Extract the [X, Y] coordinate from the center of the cell holding the provided text.  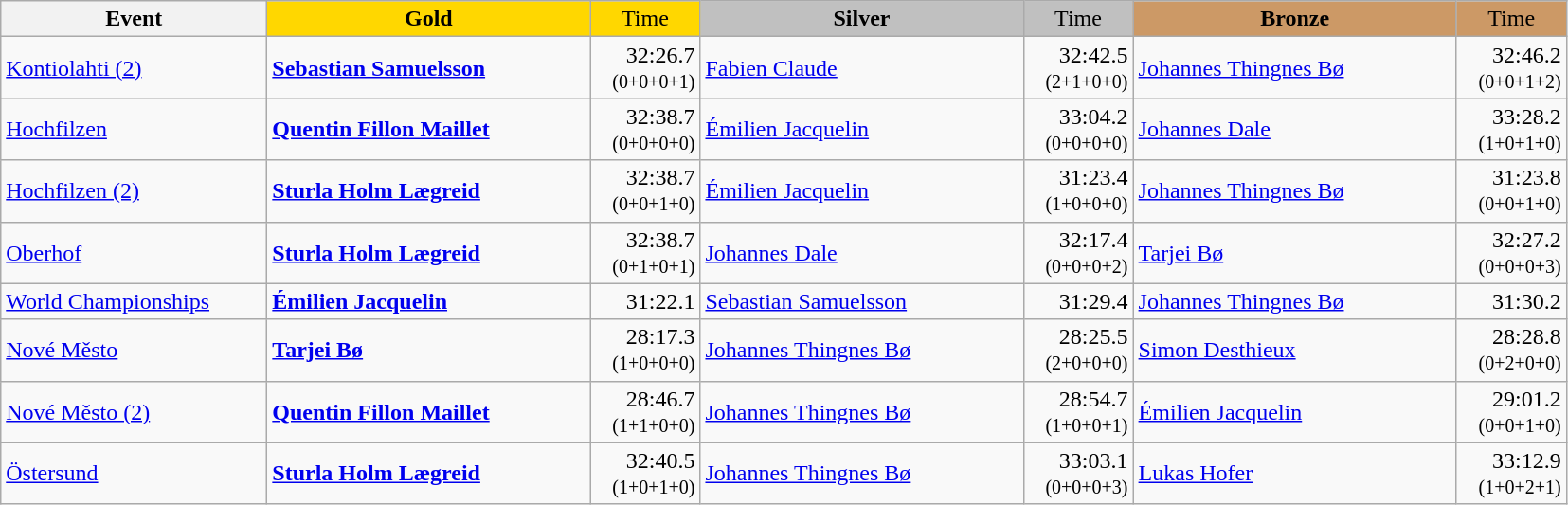
32:40.5(1+0+1+0) [645, 474]
31:30.2 [1511, 301]
Oberhof [135, 252]
33:04.2(0+0+0+0) [1078, 129]
32:26.7(0+0+0+1) [645, 68]
32:17.4(0+0+0+2) [1078, 252]
Event [135, 19]
28:46.7(1+1+0+0) [645, 411]
33:12.9(1+0+2+1) [1511, 474]
33:28.2(1+0+1+0) [1511, 129]
31:23.8(0+0+1+0) [1511, 191]
World Championships [135, 301]
29:01.2(0+0+1+0) [1511, 411]
31:29.4 [1078, 301]
32:38.7(0+1+0+1) [645, 252]
Nové Město (2) [135, 411]
Kontiolahti (2) [135, 68]
Simon Desthieux [1294, 351]
28:25.5(2+0+0+0) [1078, 351]
28:17.3(1+0+0+0) [645, 351]
32:46.2(0+0+1+2) [1511, 68]
32:38.7(0+0+1+0) [645, 191]
Gold [428, 19]
31:23.4(1+0+0+0) [1078, 191]
Hochfilzen (2) [135, 191]
32:42.5(2+1+0+0) [1078, 68]
Nové Město [135, 351]
31:22.1 [645, 301]
28:28.8(0+2+0+0) [1511, 351]
Lukas Hofer [1294, 474]
Östersund [135, 474]
32:38.7(0+0+0+0) [645, 129]
33:03.1(0+0+0+3) [1078, 474]
Silver [862, 19]
28:54.7(1+0+0+1) [1078, 411]
Fabien Claude [862, 68]
Hochfilzen [135, 129]
Bronze [1294, 19]
32:27.2(0+0+0+3) [1511, 252]
